Scan for the cell matching the given text and deliver its (X, Y) coordinate at center. 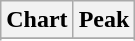
Chart (37, 20)
Peak (104, 20)
